Determine the (x, y) coordinate at the center of the cell enclosing the given text.  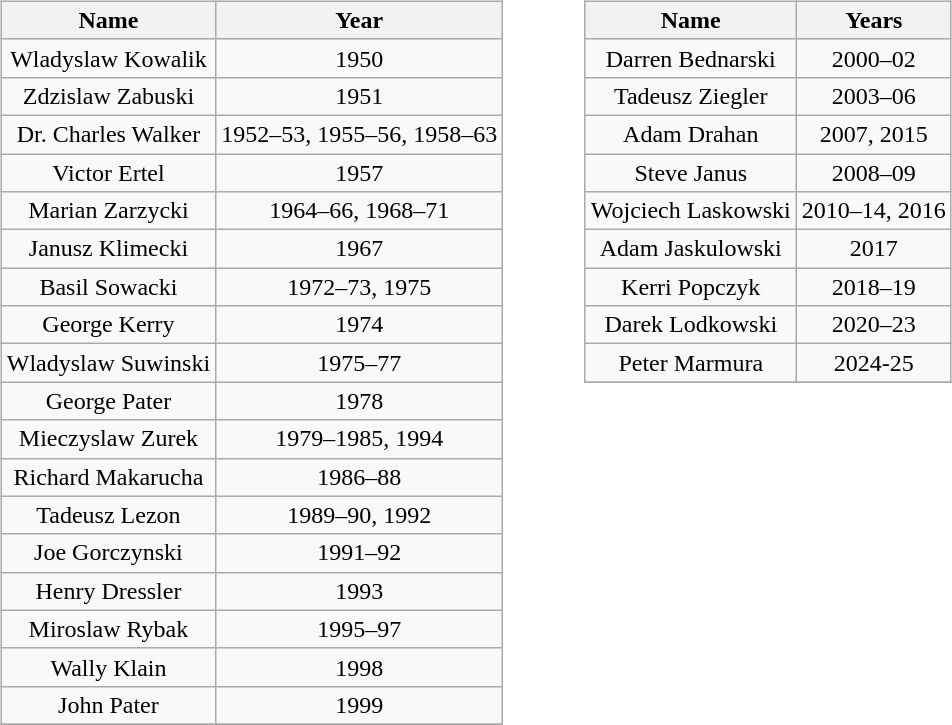
Miroslaw Rybak (108, 629)
2020–23 (874, 325)
2010–14, 2016 (874, 211)
Tadeusz Lezon (108, 515)
Year (360, 20)
Wally Klain (108, 667)
Mieczyslaw Zurek (108, 439)
Joe Gorczynski (108, 553)
Tadeusz Ziegler (690, 96)
Victor Ertel (108, 173)
2018–19 (874, 287)
1967 (360, 249)
1950 (360, 58)
Peter Marmura (690, 363)
1979–1985, 1994 (360, 439)
George Pater (108, 401)
Dr. Charles Walker (108, 134)
2003–06 (874, 96)
1998 (360, 667)
1975–77 (360, 363)
Adam Jaskulowski (690, 249)
1952–53, 1955–56, 1958–63 (360, 134)
Marian Zarzycki (108, 211)
John Pater (108, 705)
Kerri Popczyk (690, 287)
2017 (874, 249)
1995–97 (360, 629)
1991–92 (360, 553)
Wladyslaw Suwinski (108, 363)
Basil Sowacki (108, 287)
1999 (360, 705)
1986–88 (360, 477)
George Kerry (108, 325)
Henry Dressler (108, 591)
1974 (360, 325)
2000–02 (874, 58)
Wojciech Laskowski (690, 211)
Steve Janus (690, 173)
1957 (360, 173)
Adam Drahan (690, 134)
Zdzislaw Zabuski (108, 96)
1978 (360, 401)
2007, 2015 (874, 134)
1993 (360, 591)
Years (874, 20)
1972–73, 1975 (360, 287)
1964–66, 1968–71 (360, 211)
Darek Lodkowski (690, 325)
Richard Makarucha (108, 477)
Wladyslaw Kowalik (108, 58)
2024-25 (874, 363)
2008–09 (874, 173)
Darren Bednarski (690, 58)
1989–90, 1992 (360, 515)
1951 (360, 96)
Janusz Klimecki (108, 249)
